Extract the (X, Y) coordinate from the center of the cell holding the provided text.  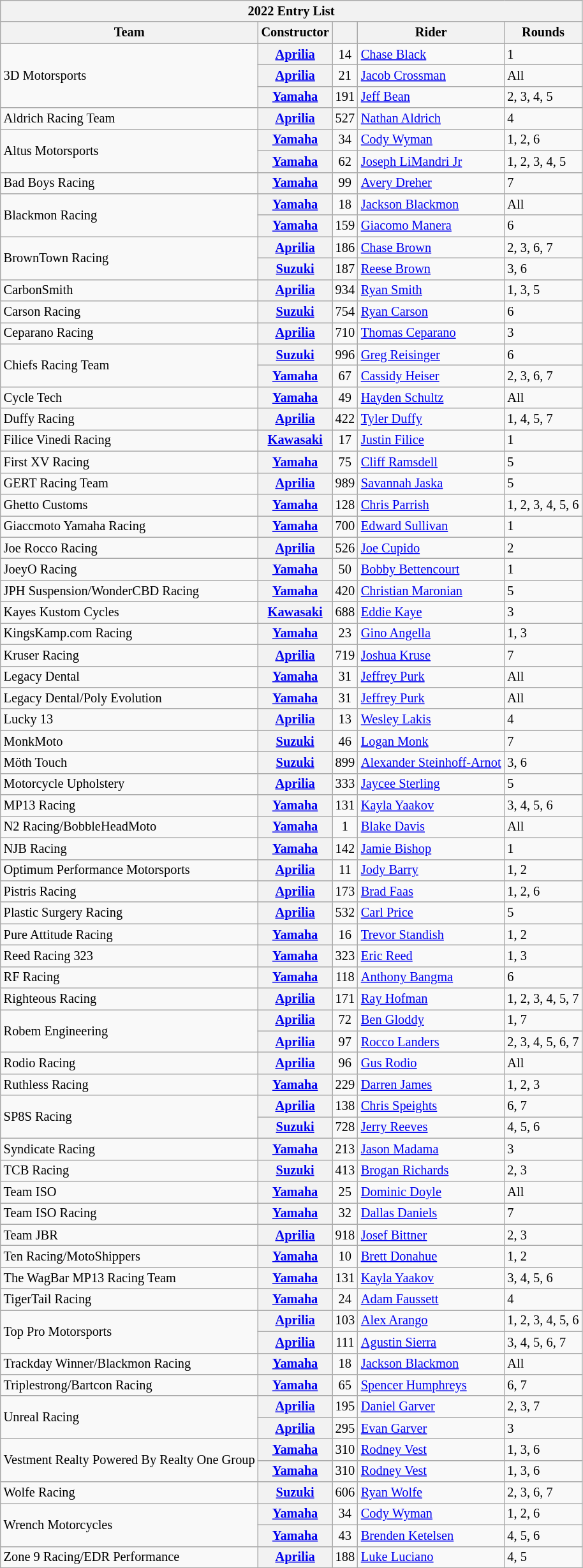
Wesley Lakis (431, 720)
32 (345, 1213)
2 (543, 548)
Brett Donahue (431, 1256)
Altus Motorsports (129, 151)
Kayes Kustom Cycles (129, 612)
420 (345, 591)
21 (345, 75)
187 (345, 269)
111 (345, 1342)
Ten Racing/MotoShippers (129, 1256)
Bad Boys Racing (129, 183)
Spencer Humphreys (431, 1385)
Dominic Doyle (431, 1192)
CarbonSmith (129, 290)
Alexander Steinhoff-Arnot (431, 762)
Pistris Racing (129, 891)
Constructor (295, 33)
728 (345, 1127)
Motorcycle Upholstery (129, 784)
Justin Filice (431, 440)
989 (345, 484)
Rider (431, 33)
The WagBar MP13 Racing Team (129, 1278)
138 (345, 1106)
1, 2, 3, 4, 5, 7 (543, 999)
Optimum Performance Motorsports (129, 870)
Nathan Aldrich (431, 119)
Joseph LiMandri Jr (431, 161)
Ruthless Racing (129, 1084)
Carl Price (431, 913)
3, 4, 5, 6, 7 (543, 1342)
Bobby Bettencourt (431, 569)
Rounds (543, 33)
KingsKamp.com Racing (129, 633)
Josef Bittner (431, 1235)
Joe Rocco Racing (129, 548)
46 (345, 741)
72 (345, 1020)
Cassidy Heiser (431, 376)
Alex Arango (431, 1320)
413 (345, 1171)
Jerry Reeves (431, 1127)
10 (345, 1256)
Chase Brown (431, 248)
996 (345, 355)
49 (345, 397)
Chris Parrish (431, 505)
333 (345, 784)
527 (345, 119)
Logan Monk (431, 741)
Wolfe Racing (129, 1493)
3D Motorsports (129, 75)
754 (345, 312)
43 (345, 1535)
Trevor Standish (431, 935)
65 (345, 1385)
186 (345, 248)
Duffy Racing (129, 419)
4, 5 (543, 1557)
14 (345, 54)
Cliff Ramsdell (431, 462)
Pure Attitude Racing (129, 935)
422 (345, 419)
17 (345, 440)
JoeyO Racing (129, 569)
Jacob Crossman (431, 75)
700 (345, 526)
Avery Dreher (431, 183)
TigerTail Racing (129, 1299)
Rodio Racing (129, 1063)
Chris Speights (431, 1106)
1, 7 (543, 1020)
Triplestrong/Bartcon Racing (129, 1385)
Tyler Duffy (431, 419)
1, 4, 5, 7 (543, 419)
First XV Racing (129, 462)
Jamie Bishop (431, 848)
Dallas Daniels (431, 1213)
688 (345, 612)
Reed Racing 323 (129, 956)
Brad Faas (431, 891)
Blake Davis (431, 827)
899 (345, 762)
Syndicate Racing (129, 1149)
Daniel Garver (431, 1407)
Darren James (431, 1084)
Ghetto Customs (129, 505)
Agustin Sierra (431, 1342)
Joshua Kruse (431, 655)
159 (345, 226)
67 (345, 376)
Eddie Kaye (431, 612)
Chiefs Racing Team (129, 365)
191 (345, 97)
Jason Madama (431, 1149)
103 (345, 1320)
50 (345, 569)
75 (345, 462)
Eric Reed (431, 956)
Team ISO Racing (129, 1213)
97 (345, 1042)
62 (345, 161)
Carson Racing (129, 312)
Aldrich Racing Team (129, 119)
Team JBR (129, 1235)
Brogan Richards (431, 1171)
Giaccmoto Yamaha Racing (129, 526)
24 (345, 1299)
Righteous Racing (129, 999)
173 (345, 891)
323 (345, 956)
96 (345, 1063)
Savannah Jaska (431, 484)
RF Racing (129, 977)
Reese Brown (431, 269)
Anthony Bangma (431, 977)
Unreal Racing (129, 1417)
Filice Vinedi Racing (129, 440)
1, 2, 3, 4, 5 (543, 161)
2, 3, 7 (543, 1407)
Top Pro Motorsports (129, 1331)
Adam Faussett (431, 1299)
23 (345, 633)
719 (345, 655)
Möth Touch (129, 762)
Lucky 13 (129, 720)
Giacomo Manera (431, 226)
11 (345, 870)
Ryan Wolfe (431, 1493)
2, 3, 4, 5 (543, 97)
195 (345, 1407)
TCB Racing (129, 1171)
Ryan Carson (431, 312)
Gus Rodio (431, 1063)
GERT Racing Team (129, 484)
Gino Angella (431, 633)
Jody Barry (431, 870)
Thomas Ceparano (431, 333)
526 (345, 548)
Team ISO (129, 1192)
Robem Engineering (129, 1031)
13 (345, 720)
229 (345, 1084)
Kruser Racing (129, 655)
Rocco Landers (431, 1042)
Trackday Winner/Blackmon Racing (129, 1364)
532 (345, 913)
Chase Black (431, 54)
Christian Maronian (431, 591)
Edward Sullivan (431, 526)
MP13 Racing (129, 806)
606 (345, 1493)
Ben Gloddy (431, 1020)
213 (345, 1149)
Joe Cupido (431, 548)
934 (345, 290)
NJB Racing (129, 848)
Legacy Dental (129, 677)
118 (345, 977)
Jaycee Sterling (431, 784)
1, 2, 3 (543, 1084)
BrownTown Racing (129, 258)
Luke Luciano (431, 1557)
2, 3, 4, 5, 6, 7 (543, 1042)
JPH Suspension/WonderCBD Racing (129, 591)
Cycle Tech (129, 397)
Zone 9 Racing/EDR Performance (129, 1557)
Brenden Ketelsen (431, 1535)
Evan Garver (431, 1428)
Greg Reisinger (431, 355)
Ryan Smith (431, 290)
171 (345, 999)
99 (345, 183)
710 (345, 333)
188 (345, 1557)
Ceparano Racing (129, 333)
Blackmon Racing (129, 214)
2022 Entry List (291, 11)
Jeff Bean (431, 97)
16 (345, 935)
Plastic Surgery Racing (129, 913)
Hayden Schultz (431, 397)
Legacy Dental/Poly Evolution (129, 698)
128 (345, 505)
295 (345, 1428)
Ray Hofman (431, 999)
N2 Racing/BobbleHeadMoto (129, 827)
918 (345, 1235)
Wrench Motorcycles (129, 1525)
SP8S Racing (129, 1116)
Vestment Realty Powered By Realty One Group (129, 1460)
MonkMoto (129, 741)
142 (345, 848)
25 (345, 1192)
1, 3, 5 (543, 290)
Team (129, 33)
